Extract the (X, Y) coordinate from the center of the cell holding the provided text.  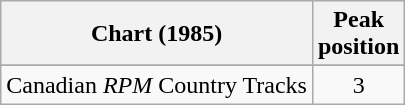
Canadian RPM Country Tracks (157, 85)
Peakposition (358, 34)
Chart (1985) (157, 34)
3 (358, 85)
